Output the [x, y] coordinate of the center of the cell containing the given text.  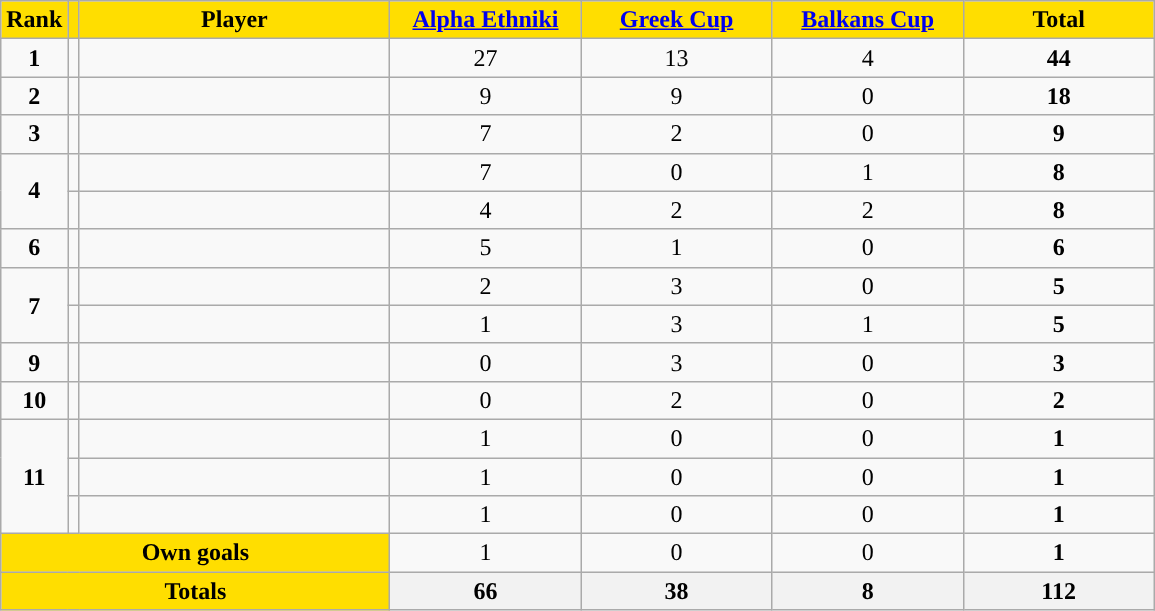
Greek Cup [676, 20]
Balkans Cup [868, 20]
44 [1058, 58]
Player [234, 20]
38 [676, 591]
10 [34, 400]
11 [34, 476]
Own goals [196, 553]
66 [486, 591]
13 [676, 58]
Rank [34, 20]
112 [1058, 591]
27 [486, 58]
18 [1058, 96]
Total [1058, 20]
Totals [196, 591]
Alpha Ethniki [486, 20]
